Return the (X, Y) coordinate for the center point of the cell that contains the specified text.  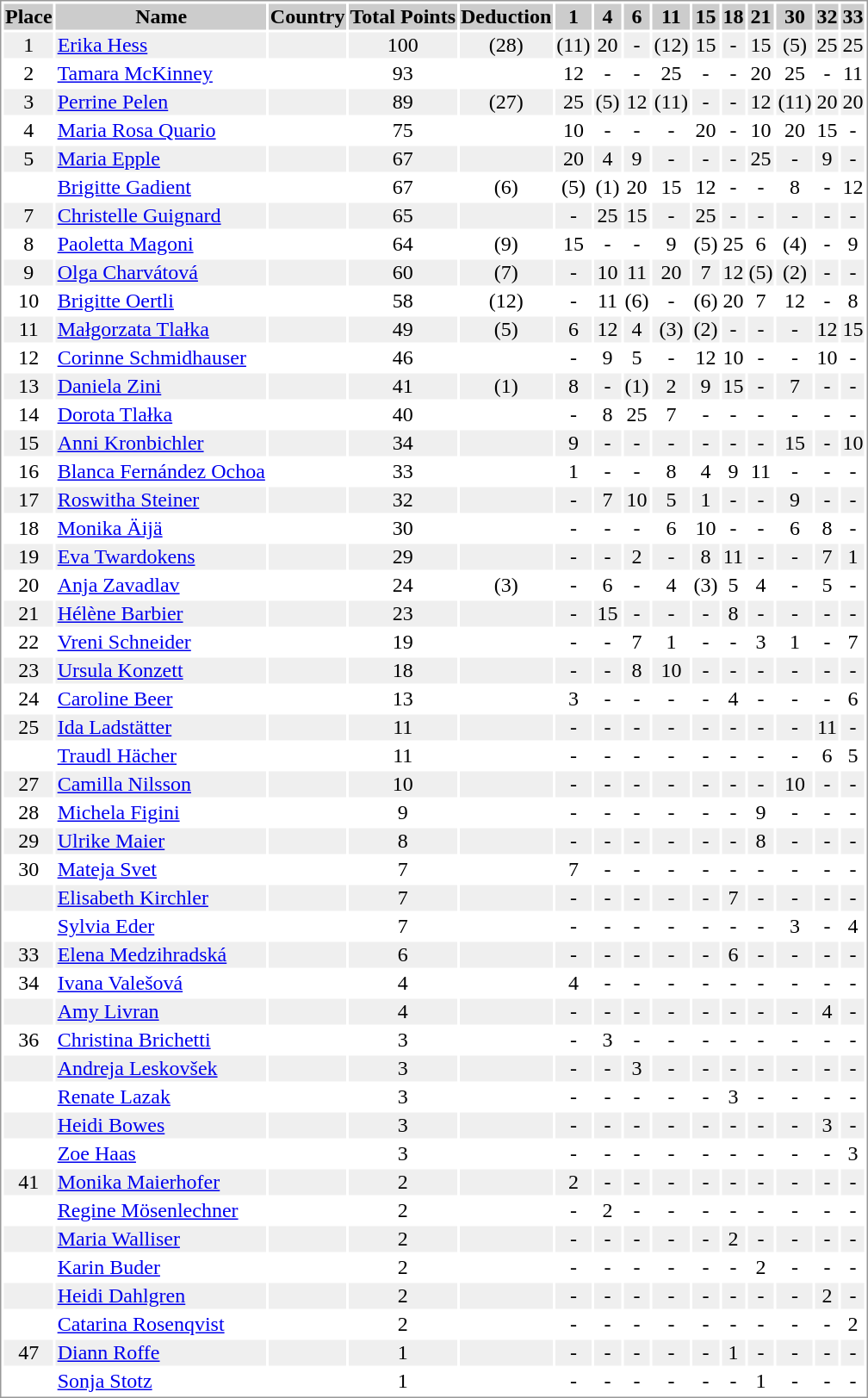
17 (28, 500)
Paoletta Magoni (161, 244)
Zoe Haas (161, 1153)
Sonja Stotz (161, 1381)
65 (403, 216)
Caroline Beer (161, 699)
Daniela Zini (161, 387)
Ida Ladstätter (161, 728)
Tamara McKinney (161, 73)
Corinne Schmidhauser (161, 357)
Total Points (403, 16)
Heidi Dahlgren (161, 1296)
Catarina Rosenqvist (161, 1324)
22 (28, 642)
(28) (506, 46)
46 (403, 357)
49 (403, 330)
Name (161, 16)
Ursula Konzett (161, 671)
58 (403, 301)
Amy Livran (161, 1012)
Diann Roffe (161, 1353)
28 (28, 812)
Ivana Valešová (161, 983)
Olga Charvátová (161, 273)
14 (28, 414)
Camilla Nilsson (161, 785)
100 (403, 46)
Brigitte Gadient (161, 187)
64 (403, 244)
60 (403, 273)
Brigitte Oertli (161, 301)
Karin Buder (161, 1267)
Place (28, 16)
75 (403, 130)
(9) (506, 244)
36 (28, 1040)
Dorota Tlałka (161, 414)
Deduction (506, 16)
(4) (795, 244)
Michela Figini (161, 812)
Sylvia Eder (161, 926)
Perrine Pelen (161, 103)
Anja Zavadlav (161, 585)
(27) (506, 103)
Eva Twardokens (161, 557)
Ulrike Maier (161, 842)
Heidi Bowes (161, 1126)
89 (403, 103)
Country (307, 16)
93 (403, 73)
40 (403, 414)
Anni Kronbichler (161, 444)
Christelle Guignard (161, 216)
Monika Maierhofer (161, 1183)
Maria Walliser (161, 1240)
Hélène Barbier (161, 614)
27 (28, 785)
Małgorzata Tlałka (161, 330)
Monika Äijä (161, 528)
Andreja Leskovšek (161, 1069)
Blanca Fernández Ochoa (161, 471)
Elisabeth Kirchler (161, 898)
Renate Lazak (161, 1097)
Mateja Svet (161, 869)
Roswitha Steiner (161, 500)
16 (28, 471)
Traudl Hächer (161, 755)
47 (28, 1353)
Elena Medzihradská (161, 955)
Erika Hess (161, 46)
Maria Epple (161, 159)
Christina Brichetti (161, 1040)
Maria Rosa Quario (161, 130)
(7) (506, 273)
Vreni Schneider (161, 642)
Regine Mösenlechner (161, 1210)
